Detect which cell encompasses the target text, then output its (X, Y) center coordinate. 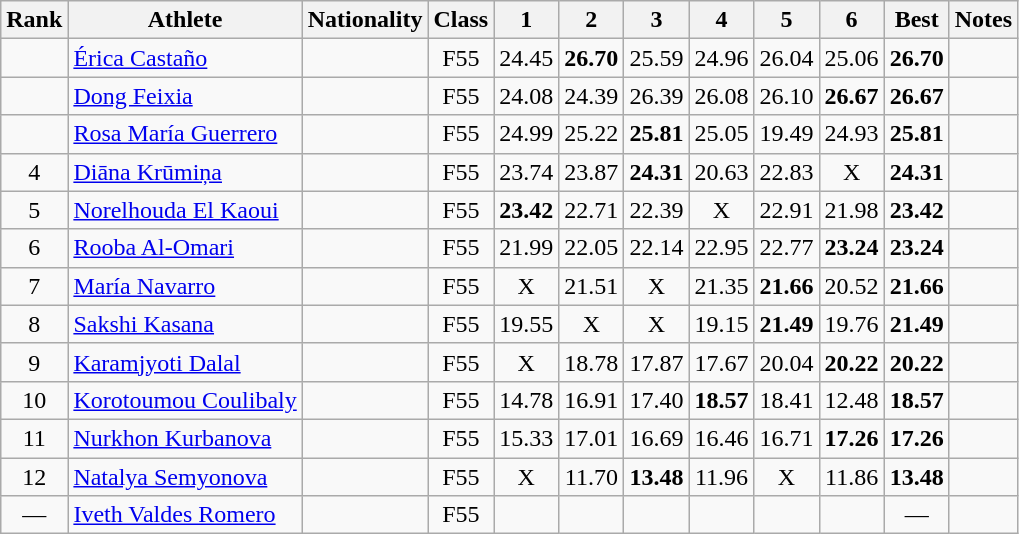
23.87 (592, 172)
24.45 (526, 58)
24.99 (526, 134)
26.04 (786, 58)
Norelhouda El Kaoui (185, 210)
24.39 (592, 96)
16.71 (786, 438)
Érica Castaño (185, 58)
Sakshi Kasana (185, 324)
24.93 (852, 134)
9 (34, 362)
11.86 (852, 477)
7 (34, 286)
16.91 (592, 400)
25.59 (656, 58)
17.01 (592, 438)
18.41 (786, 400)
11.96 (722, 477)
25.22 (592, 134)
3 (656, 20)
21.99 (526, 248)
Athlete (185, 20)
26.08 (722, 96)
12 (34, 477)
26.10 (786, 96)
Nationality (365, 20)
19.55 (526, 324)
26.39 (656, 96)
23.74 (526, 172)
21.51 (592, 286)
Nurkhon Kurbanova (185, 438)
20.04 (786, 362)
20.63 (722, 172)
22.71 (592, 210)
17.87 (656, 362)
15.33 (526, 438)
Karamjyoti Dalal (185, 362)
8 (34, 324)
Diāna Krūmiņa (185, 172)
Korotoumou Coulibaly (185, 400)
22.39 (656, 210)
22.05 (592, 248)
Dong Feixia (185, 96)
22.77 (786, 248)
Class (461, 20)
22.91 (786, 210)
Notes (983, 20)
22.95 (722, 248)
19.49 (786, 134)
25.05 (722, 134)
20.52 (852, 286)
12.48 (852, 400)
21.35 (722, 286)
Rooba Al-Omari (185, 248)
16.69 (656, 438)
María Navarro (185, 286)
21.98 (852, 210)
Natalya Semyonova (185, 477)
10 (34, 400)
19.15 (722, 324)
16.46 (722, 438)
Rosa María Guerrero (185, 134)
Iveth Valdes Romero (185, 515)
22.83 (786, 172)
18.78 (592, 362)
17.40 (656, 400)
25.06 (852, 58)
2 (592, 20)
Best (916, 20)
19.76 (852, 324)
24.96 (722, 58)
14.78 (526, 400)
11.70 (592, 477)
22.14 (656, 248)
17.67 (722, 362)
11 (34, 438)
Rank (34, 20)
1 (526, 20)
24.08 (526, 96)
